Detect which cell encompasses the target text, then output its [X, Y] center coordinate. 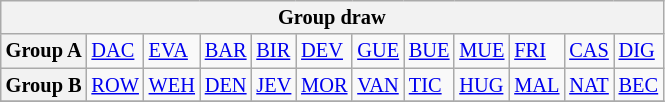
DIG [638, 51]
GUE [378, 51]
CAS [588, 51]
DAC [116, 51]
BUE [429, 51]
WEH [172, 85]
BIR [274, 51]
NAT [588, 85]
MUE [482, 51]
MAL [536, 85]
VAN [378, 85]
ROW [116, 85]
TIC [429, 85]
HUG [482, 85]
BAR [226, 51]
JEV [274, 85]
Group B [44, 85]
DEV [324, 51]
Group draw [332, 17]
Group A [44, 51]
MOR [324, 85]
EVA [172, 51]
BEC [638, 85]
DEN [226, 85]
FRI [536, 51]
